Find where the given text appears and provide that cell's center as (x, y) coordinate. 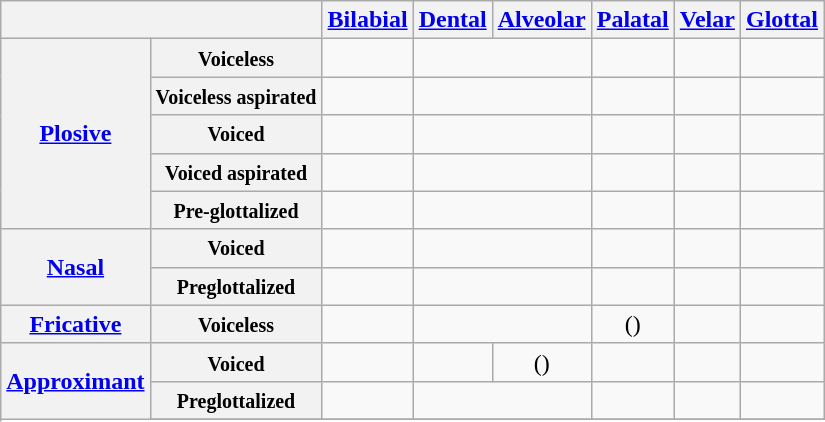
Plosive (76, 134)
Alveolar (542, 20)
Nasal (76, 267)
Voiced aspirated (236, 172)
Dental (452, 20)
Velar (707, 20)
Pre-glottalized (236, 210)
Palatal (632, 20)
Voiceless aspirated (236, 96)
Bilabial (368, 20)
Glottal (782, 20)
Fricative (76, 324)
Approximant (76, 381)
